Identify which cell holds the provided text, then report its (x, y) central coordinate. 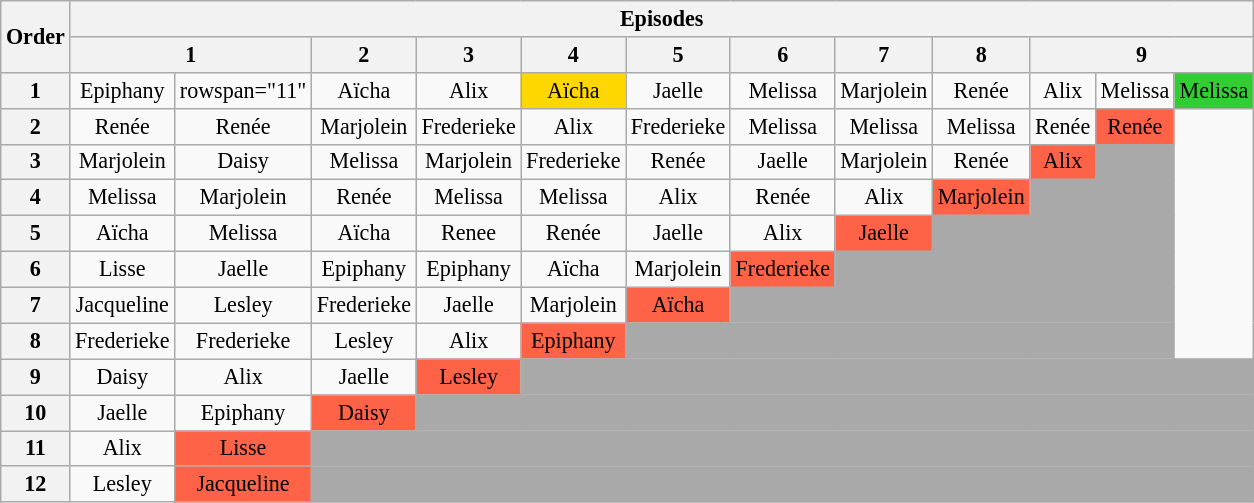
Order (36, 36)
12 (36, 484)
Episodes (662, 18)
10 (36, 412)
rowspan="11" (244, 90)
11 (36, 448)
Renee (468, 233)
